Find where the given text appears and provide that cell's center as (x, y) coordinate. 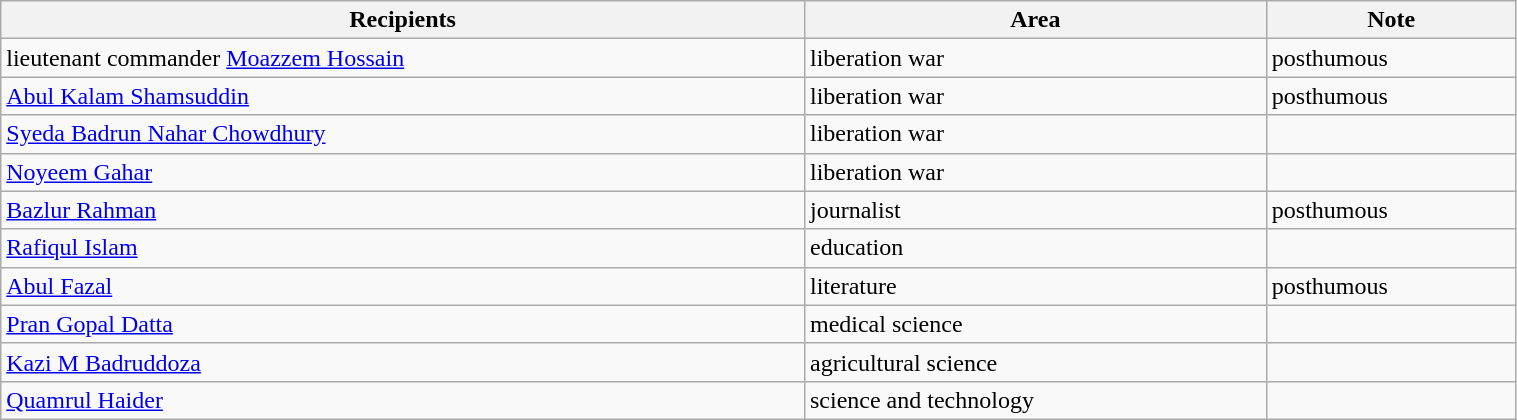
Area (1035, 20)
education (1035, 248)
agricultural science (1035, 362)
Abul Kalam Shamsuddin (403, 96)
Pran Gopal Datta (403, 324)
Noyeem Gahar (403, 172)
science and technology (1035, 400)
Note (1391, 20)
Quamrul Haider (403, 400)
Bazlur Rahman (403, 210)
Kazi M Badruddoza (403, 362)
Recipients (403, 20)
Syeda Badrun Nahar Chowdhury (403, 134)
literature (1035, 286)
Rafiqul Islam (403, 248)
medical science (1035, 324)
journalist (1035, 210)
lieutenant commander Moazzem Hossain (403, 58)
Abul Fazal (403, 286)
